Detect which cell encompasses the target text, then output its [x, y] center coordinate. 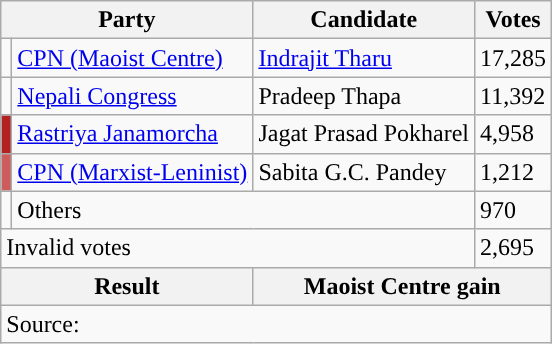
Source: [276, 324]
11,392 [514, 96]
4,958 [514, 134]
Votes [514, 20]
Result [127, 286]
Rastriya Janamorcha [132, 134]
Invalid votes [238, 248]
Others [244, 210]
Maoist Centre gain [402, 286]
Nepali Congress [132, 96]
Jagat Prasad Pokharel [364, 134]
970 [514, 210]
Party [127, 20]
Indrajit Tharu [364, 58]
CPN (Maoist Centre) [132, 58]
Candidate [364, 20]
2,695 [514, 248]
Pradeep Thapa [364, 96]
CPN (Marxist-Leninist) [132, 172]
17,285 [514, 58]
1,212 [514, 172]
Sabita G.C. Pandey [364, 172]
